Output the [X, Y] coordinate of the center of the cell containing the given text.  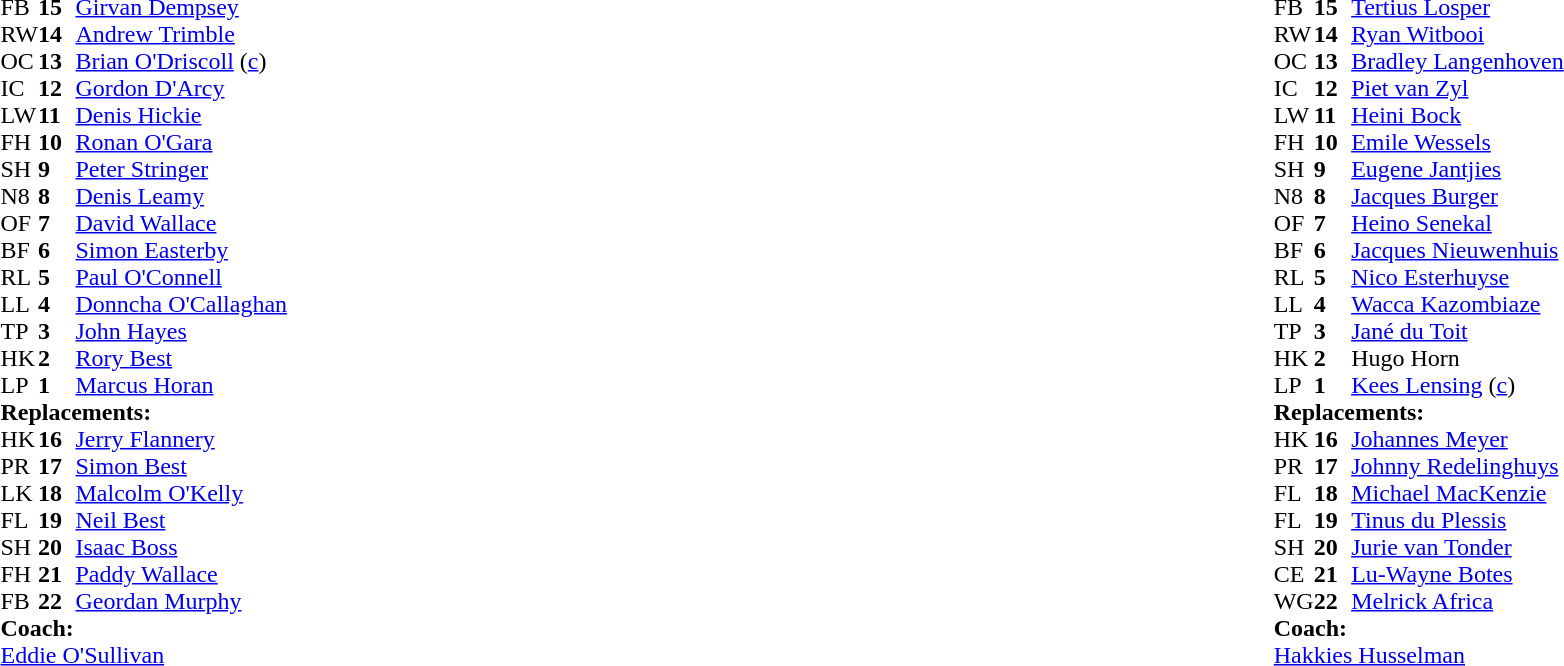
Peter Stringer [182, 170]
Jané du Toit [1458, 332]
Simon Easterby [182, 250]
Neil Best [182, 520]
Melrick Africa [1458, 602]
Jacques Nieuwenhuis [1458, 250]
Gordon D'Arcy [182, 88]
Wacca Kazombiaze [1458, 304]
David Wallace [182, 224]
Johnny Redelinghuys [1458, 466]
Jurie van Tonder [1458, 548]
Denis Leamy [182, 196]
Jerry Flannery [182, 440]
Tinus du Plessis [1458, 520]
Heino Senekal [1458, 224]
Eugene Jantjies [1458, 170]
Donncha O'Callaghan [182, 304]
FB [19, 602]
Nico Esterhuyse [1458, 278]
Michael MacKenzie [1458, 494]
Malcolm O'Kelly [182, 494]
Johannes Meyer [1458, 440]
Brian O'Driscoll (c) [182, 62]
Emile Wessels [1458, 142]
Isaac Boss [182, 548]
Jacques Burger [1458, 196]
Piet van Zyl [1458, 88]
WG [1294, 602]
Heini Bock [1458, 116]
LK [19, 494]
Andrew Trimble [182, 34]
Ronan O'Gara [182, 142]
Denis Hickie [182, 116]
Marcus Horan [182, 386]
Lu-Wayne Botes [1458, 574]
Paddy Wallace [182, 574]
CE [1294, 574]
Hugo Horn [1458, 358]
John Hayes [182, 332]
Geordan Murphy [182, 602]
Rory Best [182, 358]
Paul O'Connell [182, 278]
Ryan Witbooi [1458, 34]
Kees Lensing (c) [1458, 386]
Bradley Langenhoven [1458, 62]
Simon Best [182, 466]
